Provide the [X, Y] coordinate of the cell's center where the given text is located.  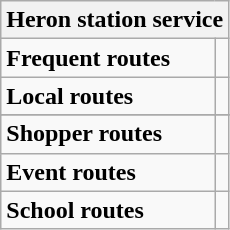
Shopper routes [108, 134]
Heron station service [115, 20]
Local routes [108, 96]
Frequent routes [108, 58]
Event routes [108, 172]
School routes [108, 210]
